Locate the cell with the specified text and output its [x, y] center coordinate. 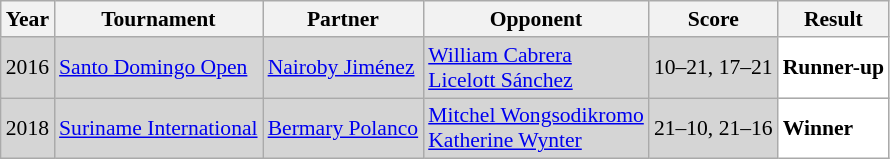
10–21, 17–21 [714, 68]
Santo Domingo Open [158, 68]
Mitchel Wongsodikromo Katherine Wynter [536, 128]
2016 [28, 68]
21–10, 21–16 [714, 128]
Score [714, 19]
Suriname International [158, 128]
Partner [344, 19]
Bermary Polanco [344, 128]
2018 [28, 128]
Tournament [158, 19]
William Cabrera Licelott Sánchez [536, 68]
Winner [834, 128]
Opponent [536, 19]
Runner-up [834, 68]
Nairoby Jiménez [344, 68]
Year [28, 19]
Result [834, 19]
